Detect which cell encompasses the target text, then output its (X, Y) center coordinate. 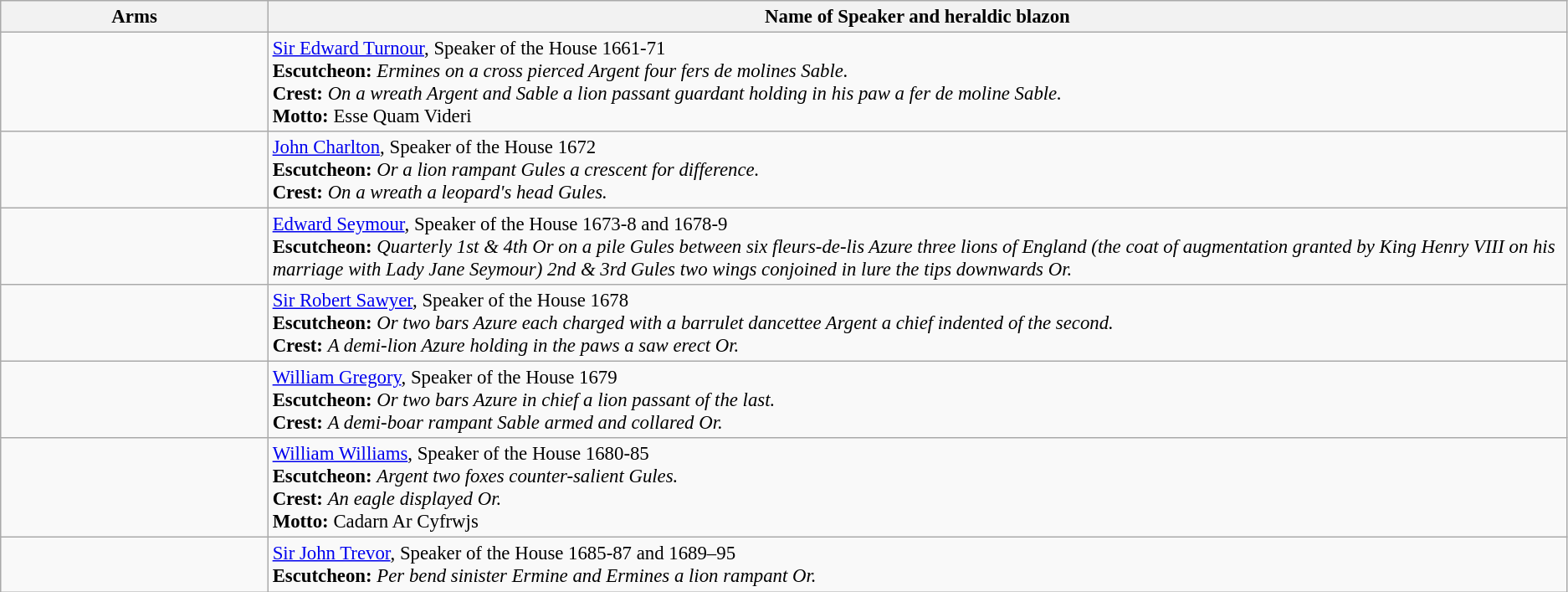
John Charlton, Speaker of the House 1672Escutcheon: Or a lion rampant Gules a crescent for difference. Crest: On a wreath a leopard's head Gules. (917, 170)
Arms (135, 17)
Sir John Trevor, Speaker of the House 1685-87 and 1689–95Escutcheon: Per bend sinister Ermine and Ermines a lion rampant Or. (917, 564)
Name of Speaker and heraldic blazon (917, 17)
